Return (X, Y) of the center of cell containing provided text 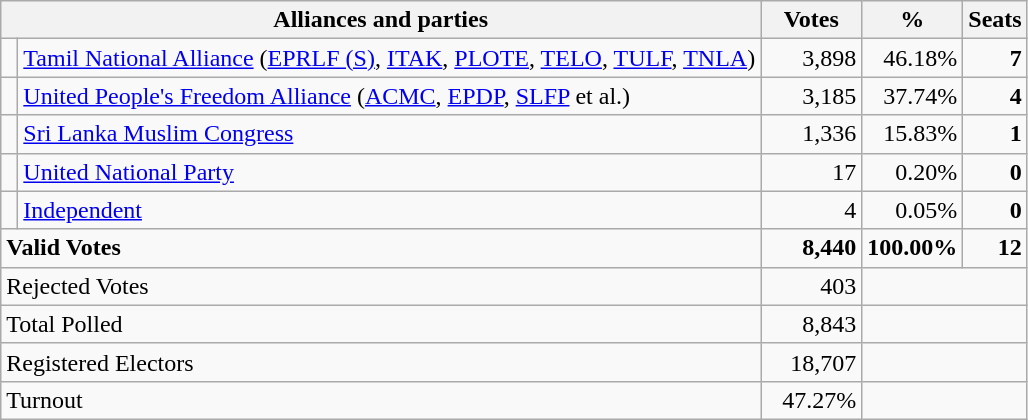
46.18% (912, 58)
8,843 (812, 324)
1 (995, 134)
United National Party (390, 172)
Seats (995, 20)
Votes (812, 20)
3,898 (812, 58)
Rejected Votes (381, 286)
Sri Lanka Muslim Congress (390, 134)
17 (812, 172)
Tamil National Alliance (EPRLF (S), ITAK, PLOTE, TELO, TULF, TNLA) (390, 58)
Total Polled (381, 324)
0.05% (912, 210)
8,440 (812, 248)
Alliances and parties (381, 20)
100.00% (912, 248)
47.27% (812, 400)
7 (995, 58)
Registered Electors (381, 362)
Turnout (381, 400)
3,185 (812, 96)
15.83% (912, 134)
18,707 (812, 362)
% (912, 20)
1,336 (812, 134)
Independent (390, 210)
United People's Freedom Alliance (ACMC, EPDP, SLFP et al.) (390, 96)
403 (812, 286)
37.74% (912, 96)
12 (995, 248)
0.20% (912, 172)
Valid Votes (381, 248)
